Identify which cell holds the provided text, then report its [X, Y] central coordinate. 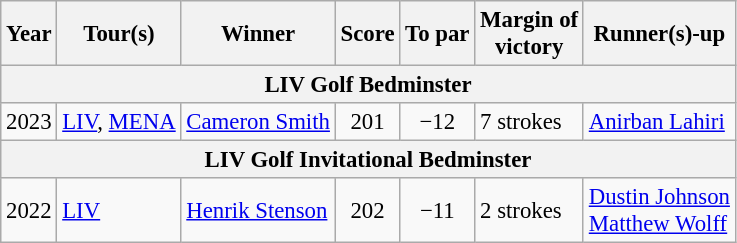
2 strokes [530, 210]
Tour(s) [119, 34]
Margin ofvictory [530, 34]
Anirban Lahiri [659, 122]
Cameron Smith [258, 122]
LIV [119, 210]
−11 [438, 210]
7 strokes [530, 122]
Henrik Stenson [258, 210]
−12 [438, 122]
Score [368, 34]
LIV, MENA [119, 122]
Runner(s)-up [659, 34]
Dustin Johnson Matthew Wolff [659, 210]
LIV Golf Invitational Bedminster [368, 160]
201 [368, 122]
Winner [258, 34]
2023 [29, 122]
To par [438, 34]
LIV Golf Bedminster [368, 85]
Year [29, 34]
202 [368, 210]
2022 [29, 210]
